Capture the cell that displays the provided text and extract its [X, Y] central coordinate. 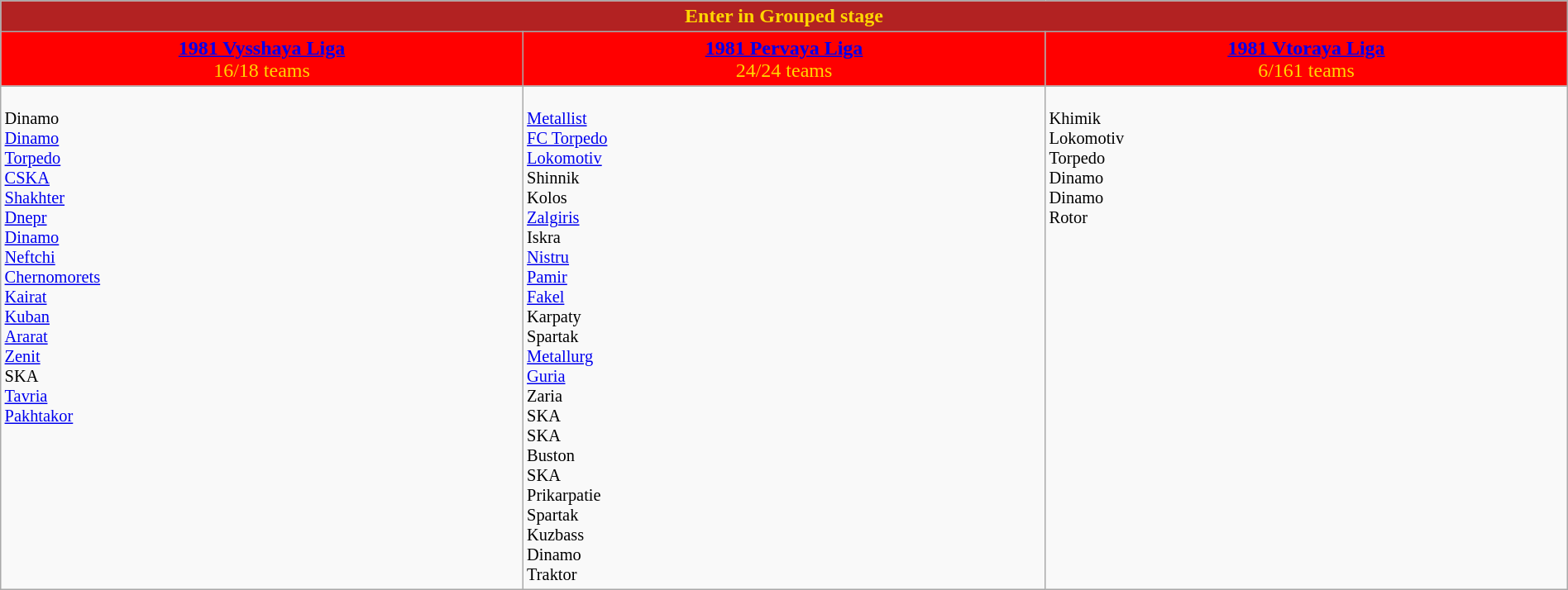
1981 Pervaya Liga24/24 teams [784, 59]
1981 Vysshaya Liga16/18 teams [262, 59]
Khimik Lokomotiv Torpedo Dinamo Dinamo Rotor [1307, 338]
1981 Vtoraya Liga6/161 teams [1307, 59]
Dinamo Dinamo Torpedo CSKA Shakhter Dnepr Dinamo Neftchi Chernomorets Kairat Kuban Ararat Zenit SKA Tavria Pakhtakor [262, 338]
Enter in Grouped stage [784, 17]
